Pinpoint the cell where the given text exists, returning its [x, y] midpoint coordinate. 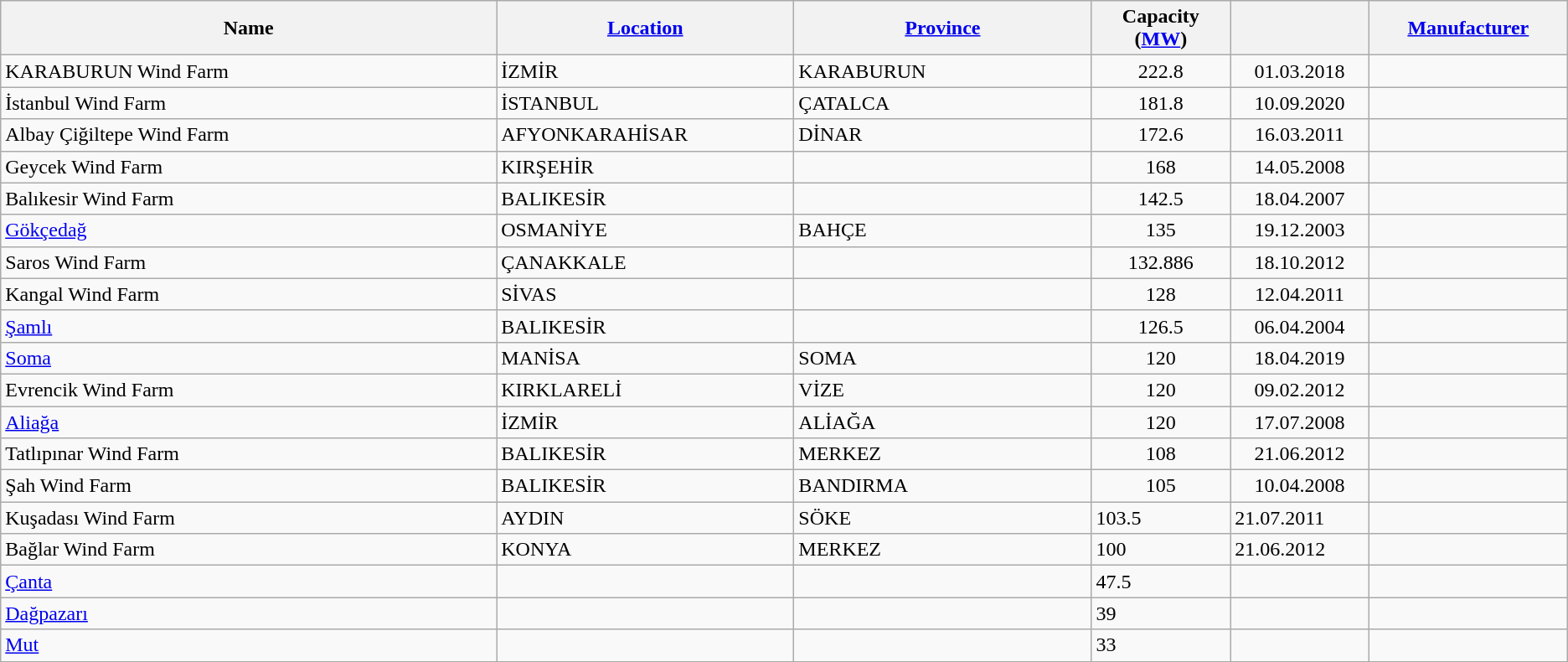
Saros Wind Farm [249, 262]
222.8 [1161, 71]
17.07.2008 [1300, 422]
Dağpazarı [249, 613]
Manufacturer [1467, 28]
BANDIRMA [943, 486]
SOMA [943, 358]
33 [1161, 645]
132.886 [1161, 262]
Mut [249, 645]
Capacity (MW) [1161, 28]
Location [645, 28]
14.05.2008 [1300, 167]
Gökçedağ [249, 230]
KIRKLARELİ [645, 390]
47.5 [1161, 582]
Bağlar Wind Farm [249, 550]
105 [1161, 486]
18.04.2007 [1300, 199]
18.04.2019 [1300, 358]
01.03.2018 [1300, 71]
VİZE [943, 390]
Aliağa [249, 422]
108 [1161, 454]
İstanbul Wind Farm [249, 103]
OSMANİYE [645, 230]
103.5 [1161, 518]
DİNAR [943, 135]
SİVAS [645, 294]
AYDIN [645, 518]
ÇANAKKALE [645, 262]
KIRŞEHİR [645, 167]
Tatlıpınar Wind Farm [249, 454]
09.02.2012 [1300, 390]
181.8 [1161, 103]
AFYONKARAHİSAR [645, 135]
Şamlı [249, 326]
142.5 [1161, 199]
Kangal Wind Farm [249, 294]
KARABURUN [943, 71]
MANİSA [645, 358]
BAHÇE [943, 230]
Albay Çiğiltepe Wind Farm [249, 135]
Çanta [249, 582]
135 [1161, 230]
Province [943, 28]
39 [1161, 613]
Balıkesir Wind Farm [249, 199]
SÖKE [943, 518]
Soma [249, 358]
Kuşadası Wind Farm [249, 518]
100 [1161, 550]
21.07.2011 [1300, 518]
168 [1161, 167]
ALİAĞA [943, 422]
Evrencik Wind Farm [249, 390]
128 [1161, 294]
126.5 [1161, 326]
İSTANBUL [645, 103]
06.04.2004 [1300, 326]
172.6 [1161, 135]
12.04.2011 [1300, 294]
18.10.2012 [1300, 262]
ÇATALCA [943, 103]
Geycek Wind Farm [249, 167]
10.04.2008 [1300, 486]
Name [249, 28]
10.09.2020 [1300, 103]
KARABURUN Wind Farm [249, 71]
19.12.2003 [1300, 230]
Şah Wind Farm [249, 486]
KONYA [645, 550]
16.03.2011 [1300, 135]
